For the text-containing cell, return its midpoint in [X, Y] coordinate format. 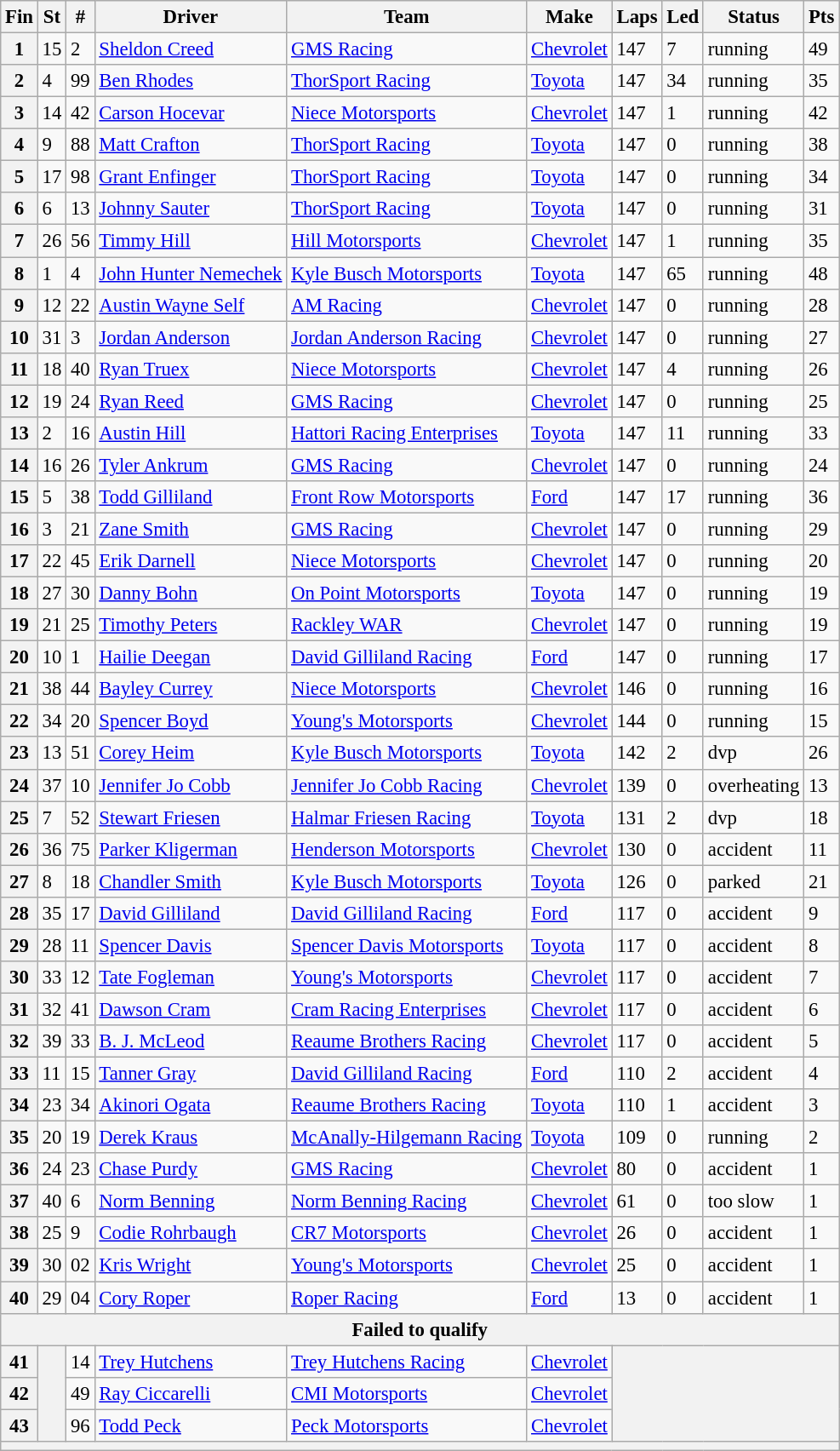
parked [753, 881]
Chase Purdy [191, 1169]
Danny Bohn [191, 594]
Austin Hill [191, 433]
Henderson Motorsports [407, 849]
Team [407, 17]
David Gilliland [191, 914]
131 [637, 817]
Led [683, 17]
AM Racing [407, 305]
Norm Benning [191, 1202]
CR7 Motorsports [407, 1234]
Jennifer Jo Cobb Racing [407, 785]
B. J. McLeod [191, 1041]
Hailie Deegan [191, 657]
96 [80, 1425]
Front Row Motorsports [407, 497]
Jennifer Jo Cobb [191, 785]
Dawson Cram [191, 1009]
65 [683, 273]
Norm Benning Racing [407, 1202]
139 [637, 785]
Tate Fogleman [191, 978]
Chandler Smith [191, 881]
Trey Hutchens [191, 1362]
Todd Peck [191, 1425]
Austin Wayne Self [191, 305]
48 [822, 273]
56 [80, 241]
Akinori Ogata [191, 1105]
Ryan Reed [191, 401]
Peck Motorsports [407, 1425]
McAnally-Hilgemann Racing [407, 1138]
98 [80, 177]
Timmy Hill [191, 241]
44 [80, 689]
61 [637, 1202]
Timothy Peters [191, 625]
Fin [20, 17]
John Hunter Nemechek [191, 273]
overheating [753, 785]
Driver [191, 17]
Status [753, 17]
Ben Rhodes [191, 81]
Corey Heim [191, 754]
Roper Racing [407, 1298]
Cram Racing Enterprises [407, 1009]
75 [80, 849]
Jordan Anderson Racing [407, 337]
99 [80, 81]
Ryan Truex [191, 369]
Laps [637, 17]
52 [80, 817]
Spencer Davis Motorsports [407, 945]
04 [80, 1298]
144 [637, 721]
43 [20, 1425]
# [80, 17]
142 [637, 754]
Jordan Anderson [191, 337]
Kris Wright [191, 1265]
Failed to qualify [420, 1329]
CMI Motorsports [407, 1393]
80 [637, 1169]
Tanner Gray [191, 1074]
Hattori Racing Enterprises [407, 433]
Rackley WAR [407, 625]
On Point Motorsports [407, 594]
109 [637, 1138]
Trey Hutchens Racing [407, 1362]
Carson Hocevar [191, 113]
88 [80, 145]
130 [637, 849]
Parker Kligerman [191, 849]
Johnny Sauter [191, 209]
Hill Motorsports [407, 241]
Cory Roper [191, 1298]
Matt Crafton [191, 145]
Grant Enfinger [191, 177]
Sheldon Creed [191, 49]
45 [80, 561]
Stewart Friesen [191, 817]
51 [80, 754]
Derek Kraus [191, 1138]
St [51, 17]
Spencer Davis [191, 945]
02 [80, 1265]
Make [569, 17]
126 [637, 881]
Spencer Boyd [191, 721]
Tyler Ankrum [191, 465]
Todd Gilliland [191, 497]
Zane Smith [191, 529]
Halmar Friesen Racing [407, 817]
146 [637, 689]
Ray Ciccarelli [191, 1393]
Codie Rohrbaugh [191, 1234]
Pts [822, 17]
Erik Darnell [191, 561]
too slow [753, 1202]
Bayley Currey [191, 689]
